Detect which cell encompasses the target text, then output its (x, y) center coordinate. 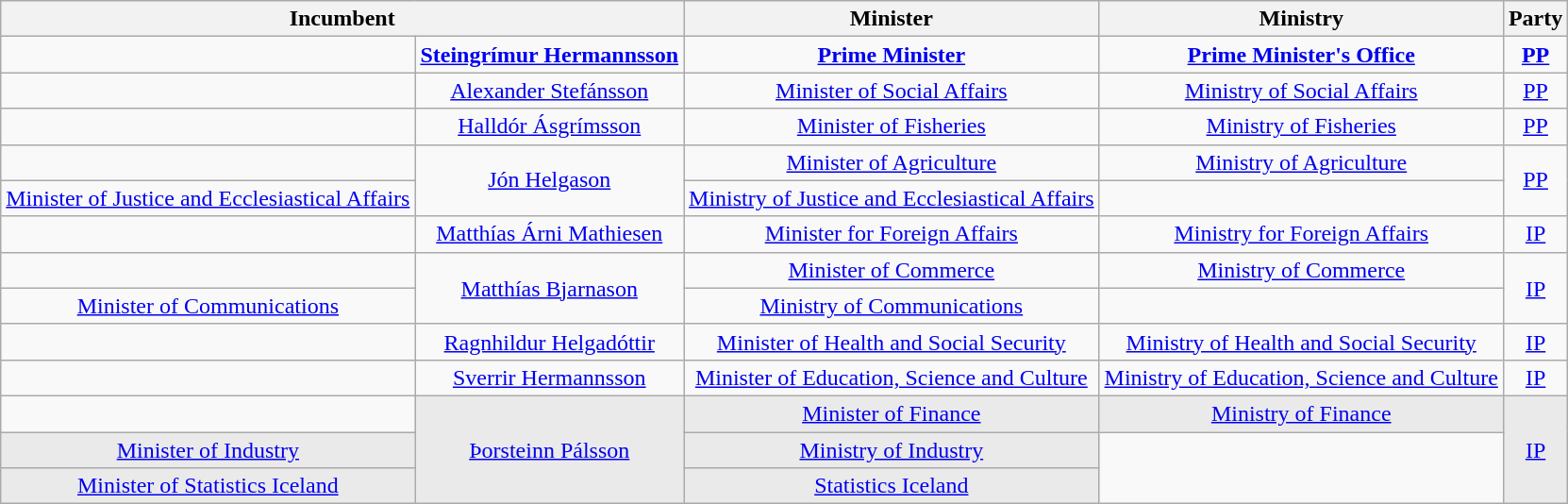
Minister of Finance (892, 413)
Minister of Agriculture (892, 162)
Minister of Communications (208, 306)
Ministry of Communications (892, 306)
Incumbent (342, 19)
Ministry of Finance (1301, 413)
Minister of Commerce (892, 270)
Alexander Stefánsson (549, 91)
Matthías Bjarnason (549, 288)
Matthías Árni Mathiesen (549, 234)
Ministry of Fisheries (1301, 126)
Statistics Iceland (892, 486)
Minister of Social Affairs (892, 91)
Ministry of Justice and Ecclesiastical Affairs (892, 198)
Minister of Fisheries (892, 126)
Ministry of Agriculture (1301, 162)
Sverrir Hermannsson (549, 378)
Ministry (1301, 19)
Minister of Statistics Iceland (208, 486)
Minister of Industry (208, 450)
Prime Minister (892, 55)
Þorsteinn Pálsson (549, 449)
Ministry of Social Affairs (1301, 91)
Ministry of Commerce (1301, 270)
Ministry of Education, Science and Culture (1301, 378)
Minister of Justice and Ecclesiastical Affairs (208, 198)
Ministry of Health and Social Security (1301, 342)
Party (1535, 19)
Ragnhildur Helgadóttir (549, 342)
Minister of Education, Science and Culture (892, 378)
Minister of Health and Social Security (892, 342)
Steingrímur Hermannsson (549, 55)
Minister (892, 19)
Halldór Ásgrímsson (549, 126)
Jón Helgason (549, 180)
Prime Minister's Office (1301, 55)
Minister for Foreign Affairs (892, 234)
Ministry of Industry (892, 450)
Ministry for Foreign Affairs (1301, 234)
